Extract the (x, y) coordinate from the center of the cell holding the provided text.  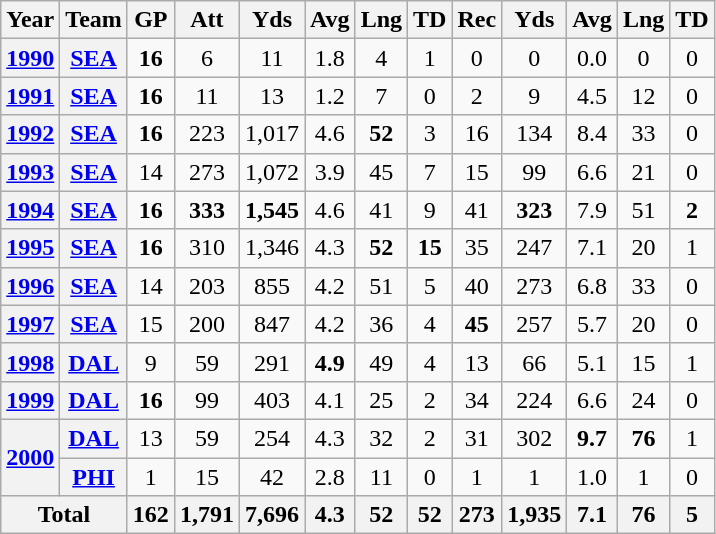
9.7 (592, 438)
247 (534, 248)
6.8 (592, 286)
1994 (30, 210)
Team (94, 20)
5.7 (592, 324)
291 (272, 362)
7.9 (592, 210)
1,791 (206, 515)
Att (206, 20)
200 (206, 324)
40 (477, 286)
1,346 (272, 248)
12 (643, 96)
Total (64, 515)
4.5 (592, 96)
1990 (30, 58)
49 (381, 362)
1993 (30, 172)
31 (477, 438)
42 (272, 477)
1.8 (330, 58)
203 (206, 286)
223 (206, 134)
1.0 (592, 477)
302 (534, 438)
2000 (30, 457)
1998 (30, 362)
1995 (30, 248)
855 (272, 286)
403 (272, 400)
66 (534, 362)
254 (272, 438)
25 (381, 400)
32 (381, 438)
6 (206, 58)
1,935 (534, 515)
34 (477, 400)
257 (534, 324)
224 (534, 400)
0.0 (592, 58)
323 (534, 210)
PHI (94, 477)
3.9 (330, 172)
162 (150, 515)
1,545 (272, 210)
847 (272, 324)
21 (643, 172)
5.1 (592, 362)
1996 (30, 286)
4.1 (330, 400)
310 (206, 248)
8.4 (592, 134)
1.2 (330, 96)
36 (381, 324)
1991 (30, 96)
GP (150, 20)
35 (477, 248)
1997 (30, 324)
2.8 (330, 477)
1992 (30, 134)
Year (30, 20)
1,017 (272, 134)
24 (643, 400)
3 (430, 134)
7,696 (272, 515)
333 (206, 210)
134 (534, 134)
1,072 (272, 172)
Rec (477, 20)
1999 (30, 400)
4.9 (330, 362)
